Identify which cell holds the provided text, then report its (X, Y) central coordinate. 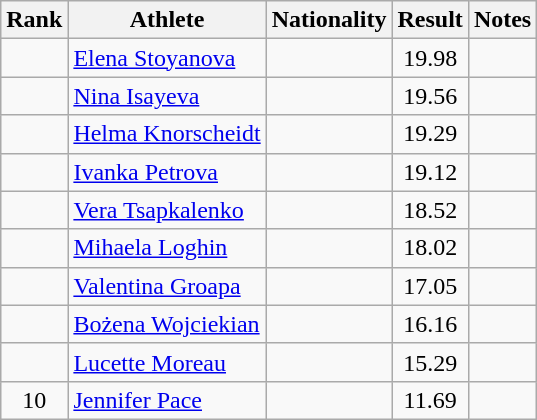
Nationality (329, 20)
16.16 (430, 324)
Ivanka Petrova (167, 172)
10 (34, 400)
Jennifer Pace (167, 400)
Athlete (167, 20)
17.05 (430, 286)
19.56 (430, 96)
Nina Isayeva (167, 96)
Lucette Moreau (167, 362)
Notes (502, 20)
19.29 (430, 134)
15.29 (430, 362)
Helma Knorscheidt (167, 134)
11.69 (430, 400)
Result (430, 20)
Mihaela Loghin (167, 248)
Rank (34, 20)
Valentina Groapa (167, 286)
Bożena Wojciekian (167, 324)
Elena Stoyanova (167, 58)
19.12 (430, 172)
18.02 (430, 248)
18.52 (430, 210)
Vera Tsapkalenko (167, 210)
19.98 (430, 58)
